Identify which cell holds the provided text, then report its (x, y) central coordinate. 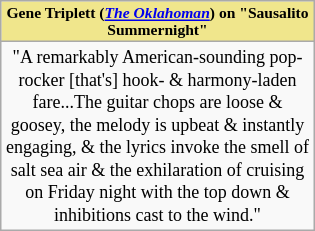
Gene Triplett (The Oklahoman) on "Sausalito Summernight" (158, 22)
